Extract the (X, Y) coordinate from the center of the cell holding the provided text.  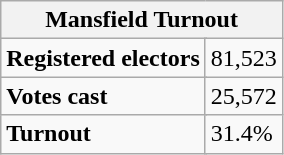
81,523 (244, 58)
Turnout (104, 134)
Votes cast (104, 96)
Mansfield Turnout (142, 20)
31.4% (244, 134)
Registered electors (104, 58)
25,572 (244, 96)
